Determine the (x, y) coordinate at the center of the cell enclosing the given text.  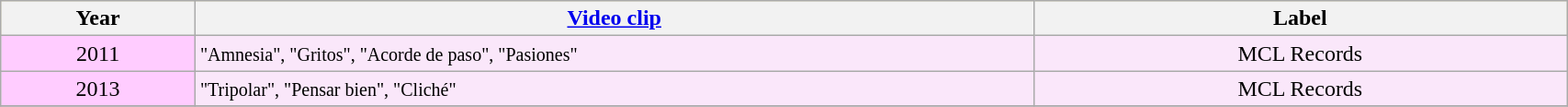
Label (1301, 18)
Year (98, 18)
"Tripolar", "Pensar bien", "Cliché" (614, 89)
"Amnesia", "Gritos", "Acorde de paso", "Pasiones" (614, 53)
2013 (98, 89)
2011 (98, 53)
Video clip (614, 18)
